Identify which cell holds the provided text, then report its [X, Y] central coordinate. 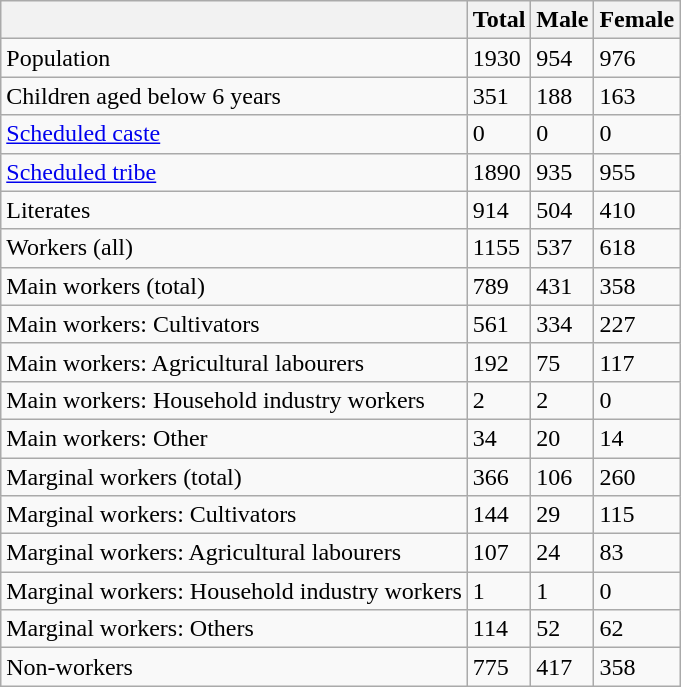
351 [499, 96]
Marginal workers: Cultivators [234, 515]
Marginal workers (total) [234, 477]
Main workers: Agricultural labourers [234, 362]
Total [499, 20]
955 [637, 172]
Main workers (total) [234, 286]
83 [637, 553]
417 [562, 667]
Male [562, 20]
114 [499, 629]
1890 [499, 172]
914 [499, 210]
789 [499, 286]
504 [562, 210]
163 [637, 96]
Marginal workers: Agricultural labourers [234, 553]
Main workers: Cultivators [234, 324]
Literates [234, 210]
52 [562, 629]
14 [637, 438]
Marginal workers: Others [234, 629]
935 [562, 172]
Main workers: Household industry workers [234, 400]
192 [499, 362]
75 [562, 362]
260 [637, 477]
Marginal workers: Household industry workers [234, 591]
62 [637, 629]
Population [234, 58]
117 [637, 362]
106 [562, 477]
Scheduled tribe [234, 172]
410 [637, 210]
24 [562, 553]
618 [637, 248]
Non-workers [234, 667]
29 [562, 515]
1155 [499, 248]
1930 [499, 58]
34 [499, 438]
431 [562, 286]
Main workers: Other [234, 438]
188 [562, 96]
20 [562, 438]
Female [637, 20]
775 [499, 667]
115 [637, 515]
334 [562, 324]
Workers (all) [234, 248]
107 [499, 553]
366 [499, 477]
561 [499, 324]
Scheduled caste [234, 134]
227 [637, 324]
Children aged below 6 years [234, 96]
976 [637, 58]
144 [499, 515]
954 [562, 58]
537 [562, 248]
